Capture the cell that displays the provided text and extract its [x, y] central coordinate. 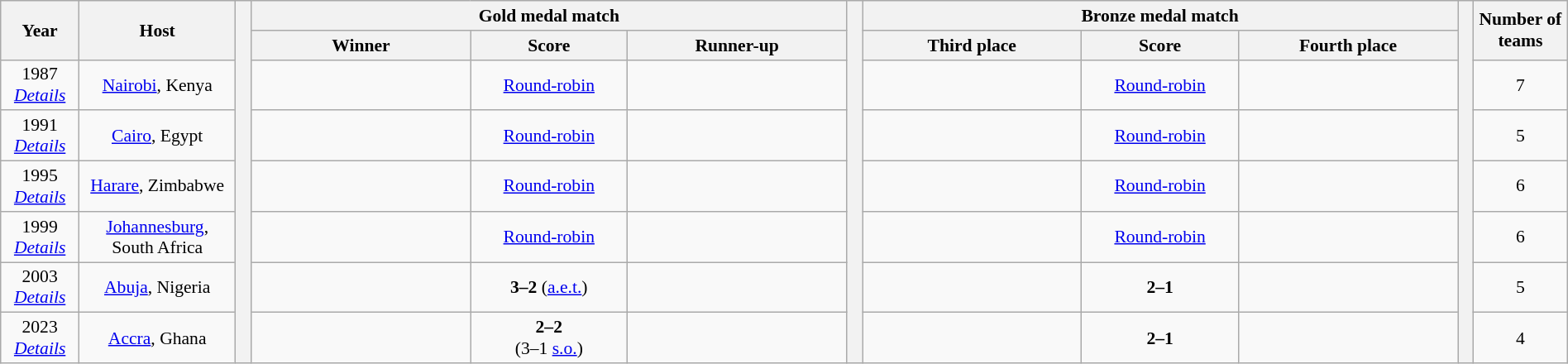
4 [1520, 338]
2003Details [40, 288]
Gold medal match [549, 16]
Fourth place [1348, 45]
Johannesburg, South Africa [157, 237]
1991Details [40, 136]
Winner [361, 45]
2023Details [40, 338]
Third place [973, 45]
Abuja, Nigeria [157, 288]
Nairobi, Kenya [157, 84]
Harare, Zimbabwe [157, 187]
Host [157, 30]
3–2 (a.e.t.) [549, 288]
Bronze medal match [1160, 16]
Cairo, Egypt [157, 136]
1987Details [40, 84]
Accra, Ghana [157, 338]
7 [1520, 84]
Year [40, 30]
Number of teams [1520, 30]
1995Details [40, 187]
1999Details [40, 237]
2–2(3–1 s.o.) [549, 338]
Runner-up [738, 45]
